Provide the (X, Y) coordinate of the cell's center where the given text is located.  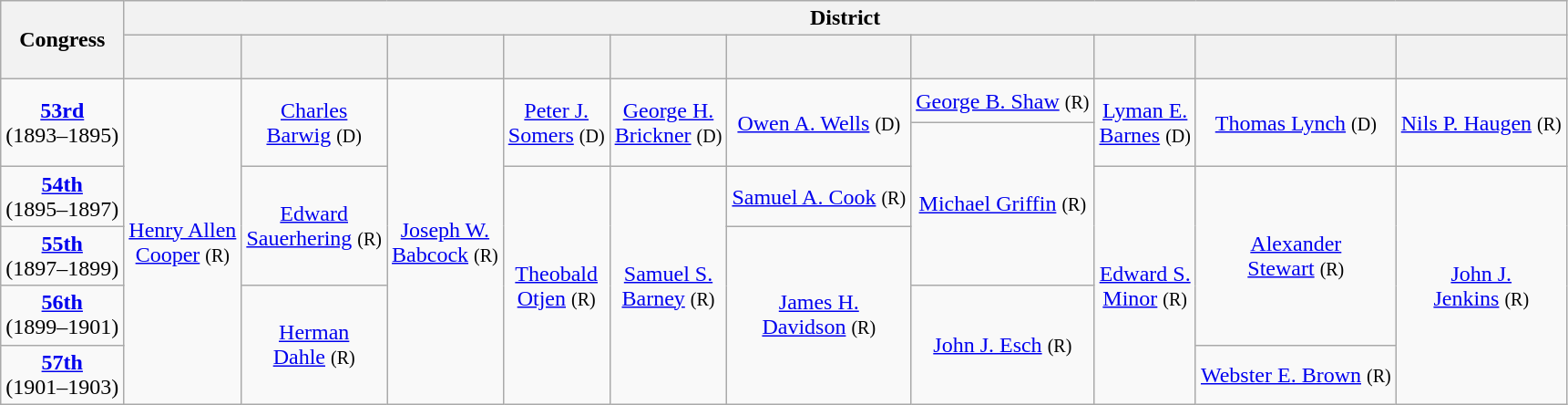
Nils P. Haugen (R) (1481, 123)
56th(1899–1901) (62, 316)
John J.Jenkins (R) (1481, 286)
CharlesBarwig (D) (314, 123)
EdwardSauerhering (R) (314, 226)
Peter J.Somers (D) (556, 123)
AlexanderStewart (R) (1296, 255)
Thomas Lynch (D) (1296, 123)
James H.Davidson (R) (819, 316)
Edward S.Minor (R) (1144, 286)
Lyman E.Barnes (D) (1144, 123)
Samuel S.Barney (R) (669, 286)
Michael Griffin (R) (1002, 204)
53rd(1893–1895) (62, 123)
HermanDahle (R) (314, 345)
District (845, 18)
Owen A. Wells (D) (819, 123)
55th(1897–1899) (62, 255)
John J. Esch (R) (1002, 345)
Webster E. Brown (R) (1296, 374)
54th(1895–1897) (62, 197)
Congress (62, 40)
George H.Brickner (D) (669, 123)
TheobaldOtjen (R) (556, 286)
Henry AllenCooper (R) (182, 242)
Samuel A. Cook (R) (819, 197)
George B. Shaw (R) (1002, 101)
57th(1901–1903) (62, 374)
Joseph W.Babcock (R) (446, 242)
